Find where the given text appears and provide that cell's center as (X, Y) coordinate. 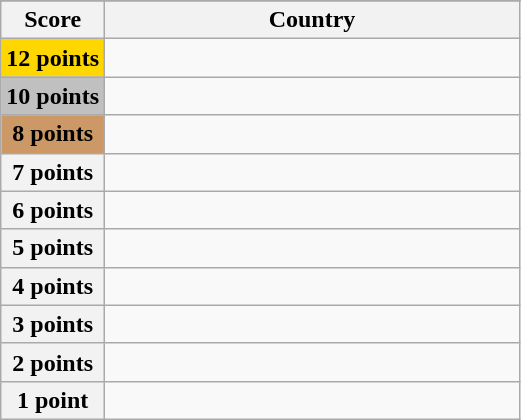
6 points (53, 210)
3 points (53, 324)
12 points (53, 58)
8 points (53, 134)
7 points (53, 172)
10 points (53, 96)
5 points (53, 248)
1 point (53, 400)
2 points (53, 362)
Country (312, 20)
Score (53, 20)
4 points (53, 286)
